For the text-containing cell, return its midpoint in (X, Y) coordinate format. 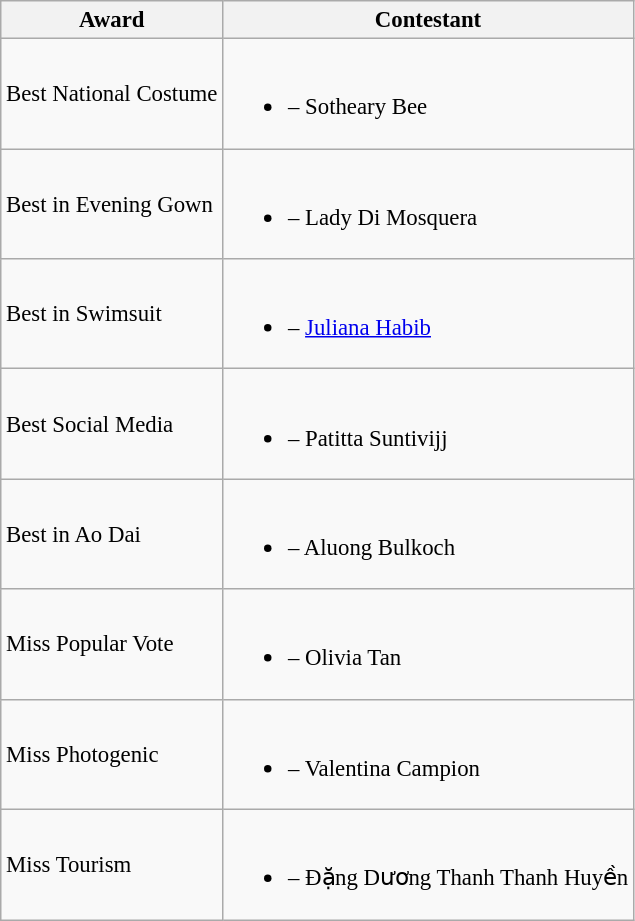
– Valentina Campion (428, 754)
– Patitta Suntivijj (428, 424)
– Sotheary Bee (428, 94)
Best National Costume (112, 94)
Best in Evening Gown (112, 204)
– Lady Di Mosquera (428, 204)
– Đặng Dương Thanh Thanh Huyền (428, 865)
– Aluong Bulkoch (428, 534)
Award (112, 20)
Miss Tourism (112, 865)
Miss Photogenic (112, 754)
Contestant (428, 20)
– Juliana Habib (428, 314)
Best in Swimsuit (112, 314)
Best Social Media (112, 424)
Miss Popular Vote (112, 644)
Best in Ao Dai (112, 534)
– Olivia Tan (428, 644)
